Provide the [X, Y] coordinate of the cell's center where the given text is located.  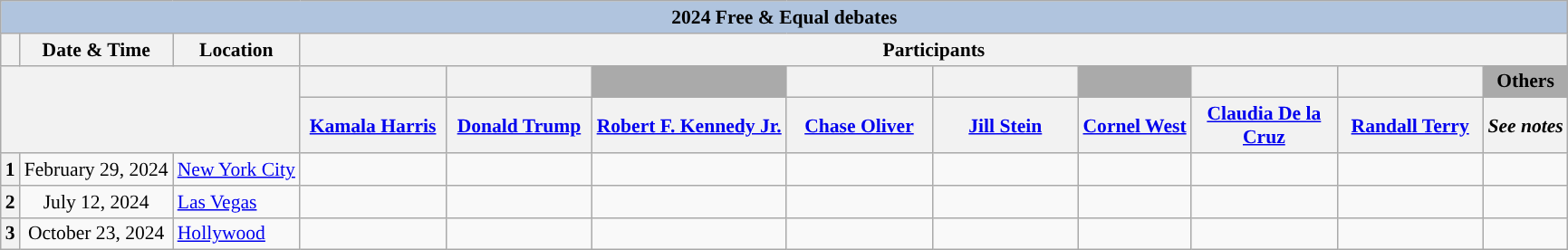
Others [1525, 82]
1 [11, 169]
Hollywood [236, 234]
New York City [236, 169]
Las Vegas [236, 202]
October 23, 2024 [96, 234]
See notes [1525, 125]
3 [11, 234]
Donald Trump [518, 125]
Jill Stein [1005, 125]
July 12, 2024 [96, 202]
Claudia De la Cruz [1265, 125]
Location [236, 50]
Date & Time [96, 50]
Randall Terry [1409, 125]
2 [11, 202]
Kamala Harris [373, 125]
Cornel West [1134, 125]
Chase Oliver [859, 125]
Participants [934, 50]
February 29, 2024 [96, 169]
2024 Free & Equal debates [784, 17]
Robert F. Kennedy Jr. [689, 125]
